Pinpoint the cell where the given text exists, returning its (x, y) midpoint coordinate. 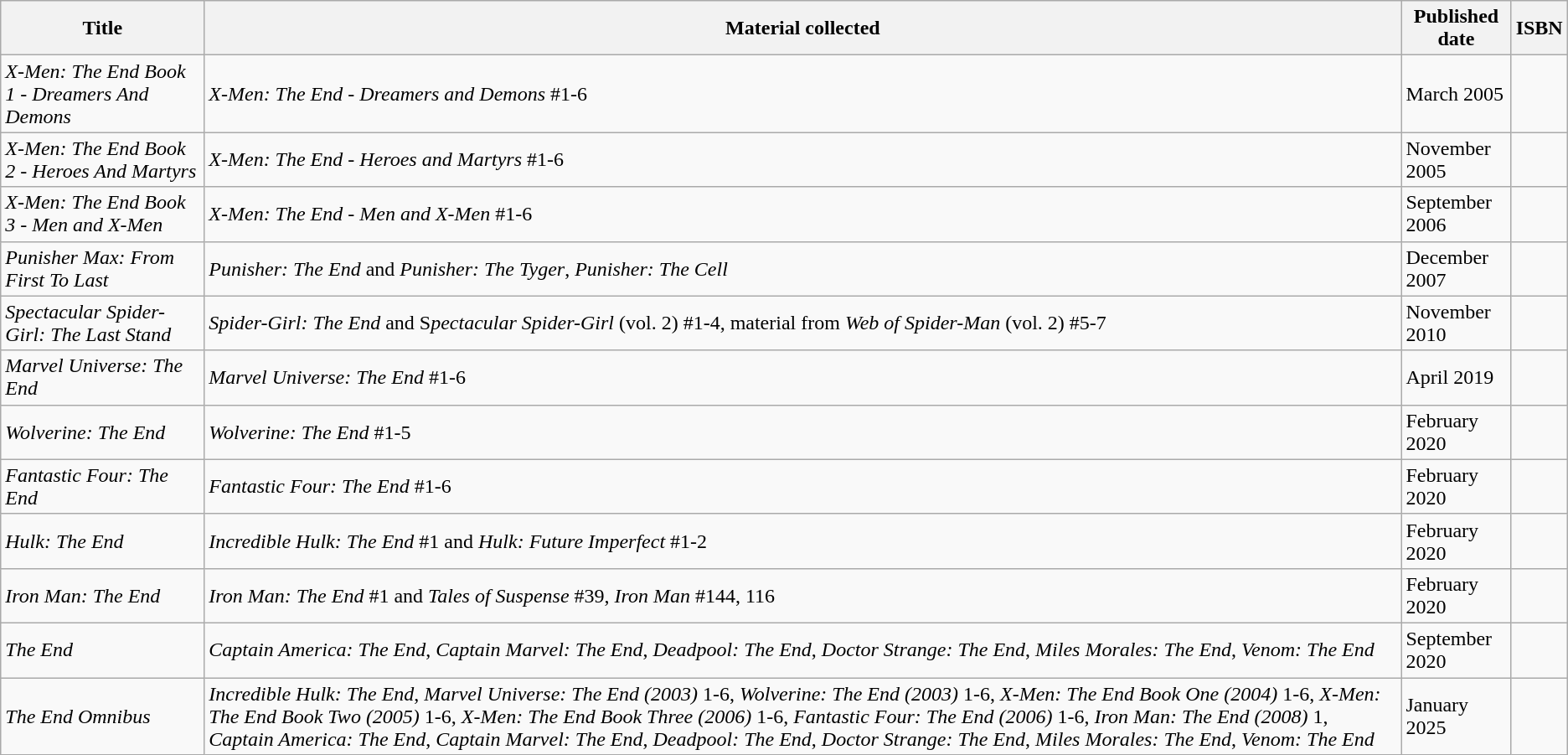
December 2007 (1456, 268)
Marvel Universe: The End #1-6 (802, 377)
Marvel Universe: The End (102, 377)
Punisher Max: From First To Last (102, 268)
Published date (1456, 28)
Wolverine: The End #1-5 (802, 432)
ISBN (1540, 28)
X-Men: The End Book 3 - Men and X-Men (102, 215)
Punisher: The End and Punisher: The Tyger, Punisher: The Cell (802, 268)
January 2025 (1456, 716)
Wolverine: The End (102, 432)
Spectacular Spider-Girl: The Last Stand (102, 323)
Spider-Girl: The End and Spectacular Spider-Girl (vol. 2) #1-4, material from Web of Spider-Man (vol. 2) #5-7 (802, 323)
Title (102, 28)
Iron Man: The End (102, 595)
The End Omnibus (102, 716)
Incredible Hulk: The End #1 and Hulk: Future Imperfect #1-2 (802, 541)
X-Men: The End Book 1 - Dreamers And Demons (102, 94)
Hulk: The End (102, 541)
X-Men: The End - Dreamers and Demons #1-6 (802, 94)
Fantastic Four: The End #1-6 (802, 486)
Fantastic Four: The End (102, 486)
X-Men: The End - Men and X-Men #1-6 (802, 215)
November 2010 (1456, 323)
X-Men: The End - Heroes and Martyrs #1-6 (802, 159)
March 2005 (1456, 94)
September 2020 (1456, 650)
Captain America: The End, Captain Marvel: The End, Deadpool: The End, Doctor Strange: The End, Miles Morales: The End, Venom: The End (802, 650)
The End (102, 650)
Iron Man: The End #1 and Tales of Suspense #39, Iron Man #144, 116 (802, 595)
Material collected (802, 28)
September 2006 (1456, 215)
X-Men: The End Book 2 - Heroes And Martyrs (102, 159)
November 2005 (1456, 159)
April 2019 (1456, 377)
